Determine the (X, Y) coordinate at the center of the cell enclosing the given text.  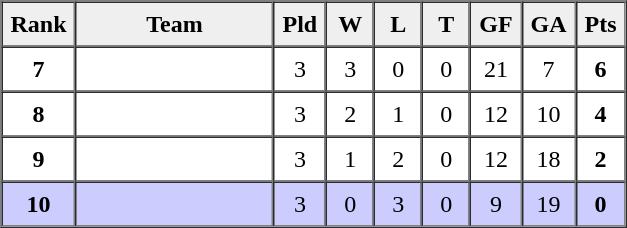
GF (496, 24)
6 (601, 68)
Pld (300, 24)
18 (549, 158)
GA (549, 24)
Pts (601, 24)
T (446, 24)
21 (496, 68)
8 (39, 114)
Team (175, 24)
19 (549, 204)
4 (601, 114)
Rank (39, 24)
W (350, 24)
L (398, 24)
